Determine the [x, y] coordinate at the center of the cell enclosing the given text.  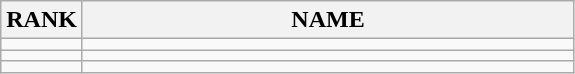
RANK [42, 20]
NAME [328, 20]
